Extract the [X, Y] coordinate from the center of the cell holding the provided text.  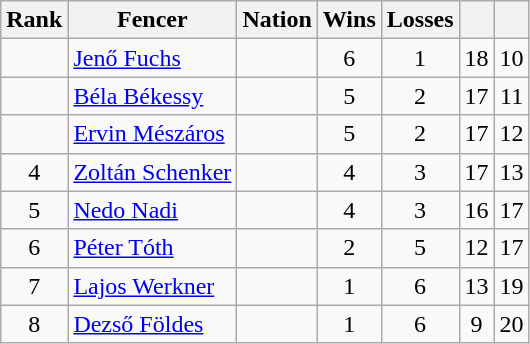
11 [512, 96]
9 [476, 324]
10 [512, 58]
Béla Békessy [152, 96]
Fencer [152, 20]
18 [476, 58]
Lajos Werkner [152, 286]
Nation [277, 20]
Jenő Fuchs [152, 58]
Nedo Nadi [152, 210]
20 [512, 324]
Péter Tóth [152, 248]
Zoltán Schenker [152, 172]
Dezső Földes [152, 324]
19 [512, 286]
Losses [420, 20]
Wins [349, 20]
Ervin Mészáros [152, 134]
16 [476, 210]
7 [34, 286]
8 [34, 324]
Rank [34, 20]
